Locate the cell with the specified text and output its (x, y) center coordinate. 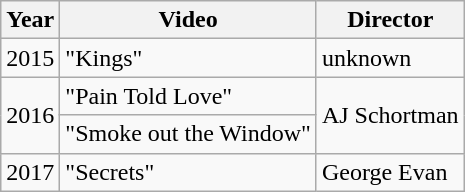
2016 (30, 115)
2017 (30, 172)
"Kings" (188, 58)
"Smoke out the Window" (188, 134)
2015 (30, 58)
unknown (390, 58)
Director (390, 20)
George Evan (390, 172)
"Pain Told Love" (188, 96)
"Secrets" (188, 172)
Year (30, 20)
Video (188, 20)
AJ Schortman (390, 115)
